Output the [X, Y] coordinate of the center of the cell containing the given text.  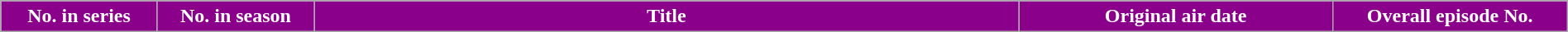
No. in series [79, 16]
Overall episode No. [1450, 16]
Title [667, 16]
Original air date [1176, 16]
No. in season [235, 16]
